Extract the (X, Y) coordinate from the center of the cell holding the provided text.  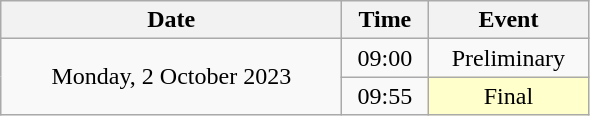
Date (172, 20)
Event (508, 20)
Final (508, 96)
09:00 (385, 58)
Monday, 2 October 2023 (172, 77)
Time (385, 20)
09:55 (385, 96)
Preliminary (508, 58)
